Output the (X, Y) coordinate of the center of the cell containing the given text.  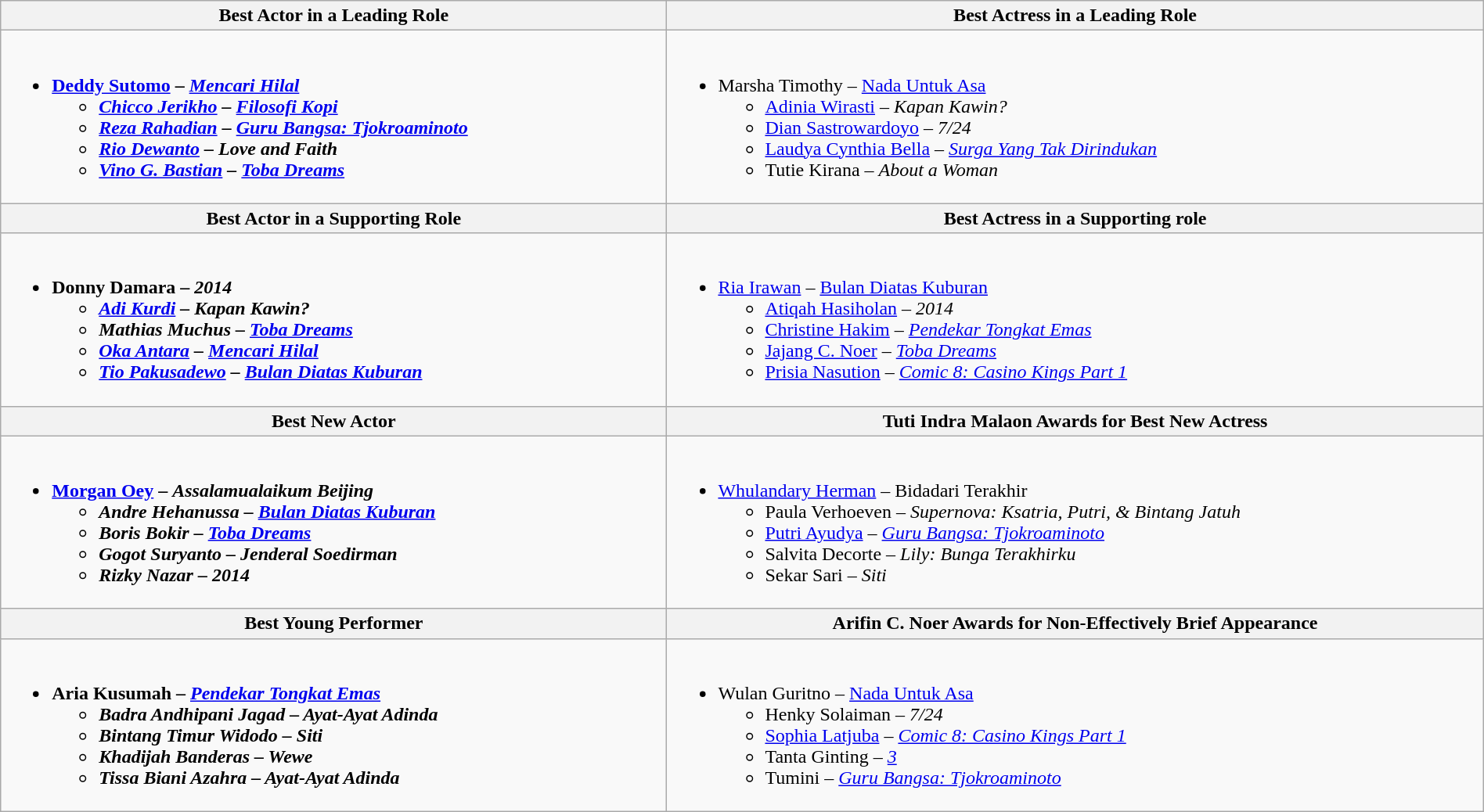
Best Actor in a Leading Role (333, 16)
Donny Damara – 2014Adi Kurdi – Kapan Kawin?Mathias Muchus – Toba DreamsOka Antara – Mencari HilalTio Pakusadewo – Bulan Diatas Kuburan (333, 319)
Best Actress in a Leading Role (1075, 16)
Wulan Guritno – Nada Untuk AsaHenky Solaiman – 7/24Sophia Latjuba – Comic 8: Casino Kings Part 1Tanta Ginting – 3Tumini – Guru Bangsa: Tjokroaminoto (1075, 724)
Best Young Performer (333, 623)
Best Actor in a Supporting Role (333, 218)
Best Actress in a Supporting role (1075, 218)
Best New Actor (333, 421)
Tuti Indra Malaon Awards for Best New Actress (1075, 421)
Arifin C. Noer Awards for Non-Effectively Brief Appearance (1075, 623)
